Search for the cell housing the specified text and yield its [X, Y] center coordinate. 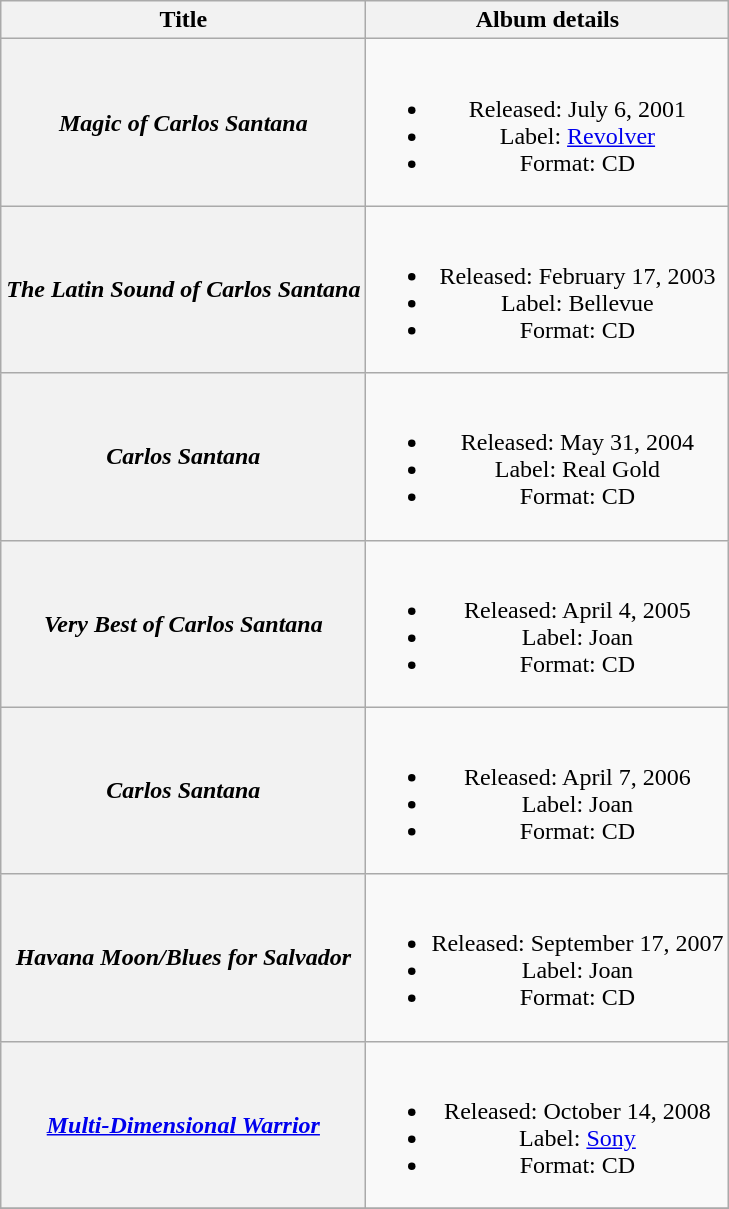
Very Best of Carlos Santana [184, 624]
Released: July 6, 2001Label: RevolverFormat: CD [548, 122]
Album details [548, 20]
Magic of Carlos Santana [184, 122]
Released: February 17, 2003Label: BellevueFormat: CD [548, 290]
The Latin Sound of Carlos Santana [184, 290]
Released: May 31, 2004Label: Real GoldFormat: CD [548, 456]
Released: September 17, 2007Label: JoanFormat: CD [548, 958]
Released: October 14, 2008Label: SonyFormat: CD [548, 1124]
Released: April 4, 2005Label: JoanFormat: CD [548, 624]
Title [184, 20]
Multi-Dimensional Warrior [184, 1124]
Havana Moon/Blues for Salvador [184, 958]
Released: April 7, 2006Label: JoanFormat: CD [548, 790]
